Identify which cell holds the provided text, then report its [X, Y] central coordinate. 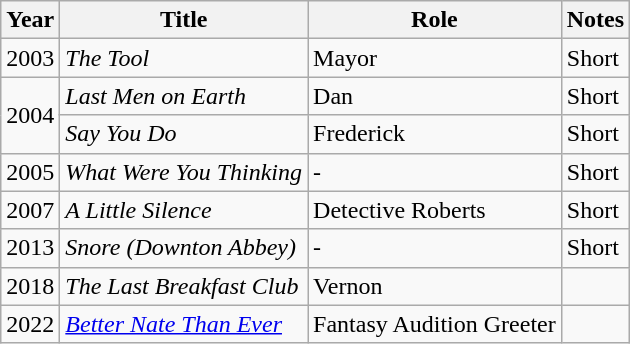
2007 [30, 210]
Detective Roberts [435, 210]
Notes [595, 20]
A Little Silence [184, 210]
Say You Do [184, 134]
The Tool [184, 58]
Mayor [435, 58]
Title [184, 20]
Year [30, 20]
2018 [30, 286]
What Were You Thinking [184, 172]
Role [435, 20]
Frederick [435, 134]
2004 [30, 115]
Dan [435, 96]
Snore (Downton Abbey) [184, 248]
Last Men on Earth [184, 96]
2013 [30, 248]
Vernon [435, 286]
2022 [30, 324]
2005 [30, 172]
The Last Breakfast Club [184, 286]
2003 [30, 58]
Fantasy Audition Greeter [435, 324]
Better Nate Than Ever [184, 324]
